For the text-containing cell, return its midpoint in (X, Y) coordinate format. 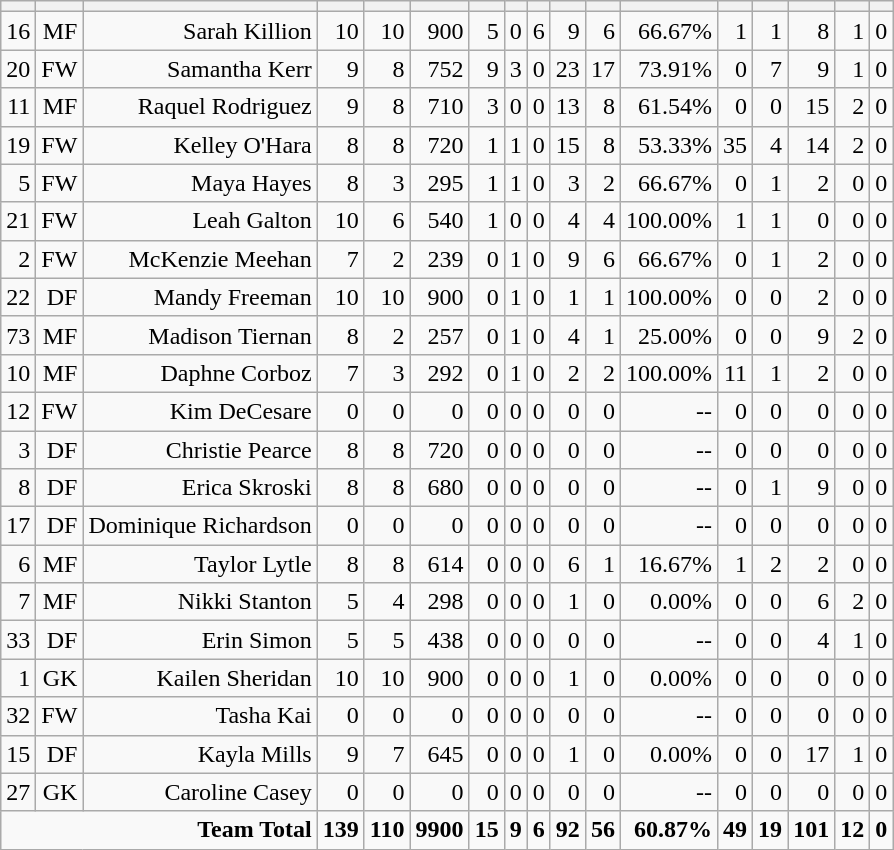
Erica Skroski (200, 488)
110 (387, 830)
60.87% (668, 830)
16 (18, 31)
Kayla Mills (200, 754)
645 (440, 754)
257 (440, 335)
16.67% (668, 564)
21 (18, 221)
Maya Hayes (200, 183)
710 (440, 107)
Taylor Lytle (200, 564)
23 (568, 69)
438 (440, 640)
73 (18, 335)
32 (18, 716)
25.00% (668, 335)
101 (812, 830)
9900 (440, 830)
56 (602, 830)
Daphne Corboz (200, 373)
92 (568, 830)
Caroline Casey (200, 792)
33 (18, 640)
Leah Galton (200, 221)
Kelley O'Hara (200, 145)
Kailen Sheridan (200, 678)
27 (18, 792)
14 (812, 145)
Kim DeCesare (200, 411)
139 (340, 830)
614 (440, 564)
35 (734, 145)
20 (18, 69)
53.33% (668, 145)
752 (440, 69)
298 (440, 602)
Erin Simon (200, 640)
49 (734, 830)
Sarah Killion (200, 31)
Mandy Freeman (200, 297)
Christie Pearce (200, 449)
22 (18, 297)
13 (568, 107)
McKenzie Meehan (200, 259)
239 (440, 259)
680 (440, 488)
73.91% (668, 69)
Team Total (159, 830)
540 (440, 221)
295 (440, 183)
Tasha Kai (200, 716)
Dominique Richardson (200, 526)
292 (440, 373)
Madison Tiernan (200, 335)
Raquel Rodriguez (200, 107)
Nikki Stanton (200, 602)
61.54% (668, 107)
Samantha Kerr (200, 69)
